Capture the cell that displays the provided text and extract its (x, y) central coordinate. 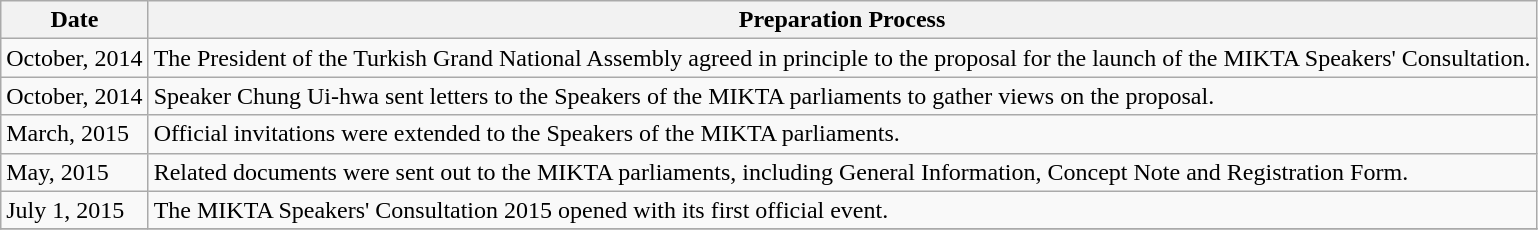
July 1, 2015 (74, 210)
The President of the Turkish Grand National Assembly agreed in principle to the proposal for the launch of the MIKTA Speakers' Consultation. (842, 58)
The MIKTA Speakers' Consultation 2015 opened with its first official event. (842, 210)
Preparation Process (842, 20)
May, 2015 (74, 172)
Speaker Chung Ui-hwa sent letters to the Speakers of the MIKTA parliaments to gather views on the proposal. (842, 96)
Date (74, 20)
Related documents were sent out to the MIKTA parliaments, including General Information, Concept Note and Registration Form. (842, 172)
March, 2015 (74, 134)
Official invitations were extended to the Speakers of the MIKTA parliaments. (842, 134)
